For the text-containing cell, return its midpoint in [x, y] coordinate format. 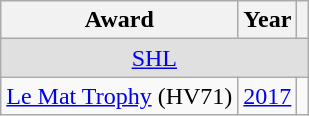
Year [268, 20]
2017 [268, 96]
Le Mat Trophy (HV71) [120, 96]
Award [120, 20]
SHL [154, 58]
